Extract the [x, y] coordinate from the center of the cell holding the provided text.  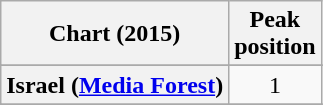
Chart (2015) [115, 34]
Peakposition [275, 34]
Israel (Media Forest) [115, 85]
1 [275, 85]
